From the cell containing the given text, extract its center point as (x, y) coordinate. 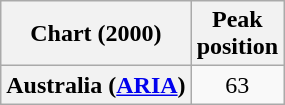
Australia (ARIA) (96, 85)
63 (237, 85)
Peakposition (237, 34)
Chart (2000) (96, 34)
